Detect which cell encompasses the target text, then output its (X, Y) center coordinate. 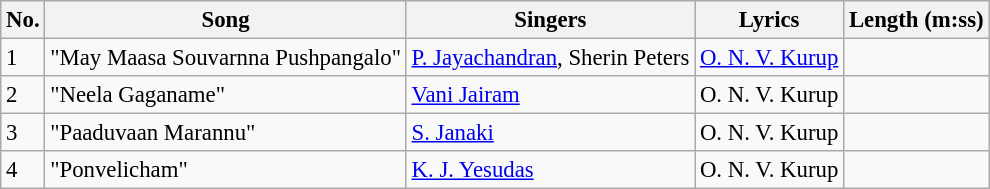
"Ponvelicham" (226, 170)
P. Jayachandran, Sherin Peters (550, 58)
"May Maasa Souvarnna Pushpangalo" (226, 58)
"Paaduvaan Marannu" (226, 133)
"Neela Gaganame" (226, 95)
No. (23, 20)
4 (23, 170)
Song (226, 20)
Lyrics (770, 20)
1 (23, 58)
K. J. Yesudas (550, 170)
S. Janaki (550, 133)
Vani Jairam (550, 95)
Singers (550, 20)
2 (23, 95)
Length (m:ss) (916, 20)
3 (23, 133)
